Identify which cell holds the provided text, then report its (x, y) central coordinate. 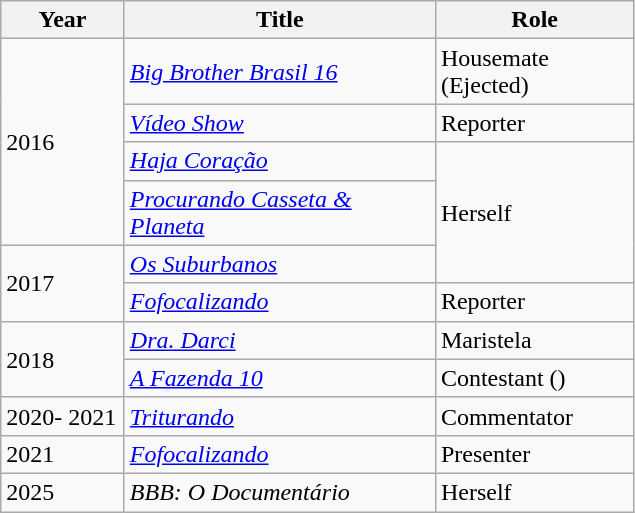
Commentator (534, 416)
Title (280, 20)
Year (63, 20)
Os Suburbanos (280, 264)
Presenter (534, 454)
2021 (63, 454)
A Fazenda 10 (280, 378)
Big Brother Brasil 16 (280, 72)
Maristela (534, 340)
2025 (63, 492)
Dra. Darci (280, 340)
BBB: O Documentário (280, 492)
2020- 2021 (63, 416)
Vídeo Show (280, 123)
2017 (63, 283)
2018 (63, 359)
2016 (63, 142)
Procurando Casseta & Planeta (280, 212)
Role (534, 20)
Haja Coração (280, 161)
Triturando (280, 416)
Contestant () (534, 378)
Housemate (Ejected) (534, 72)
